Locate the cell with the specified text and output its (X, Y) center coordinate. 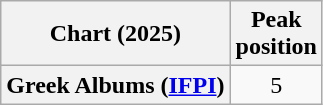
Greek Albums (IFPI) (116, 85)
Chart (2025) (116, 34)
5 (276, 85)
Peakposition (276, 34)
